Return the [x, y] coordinate for the center point of the cell that contains the specified text.  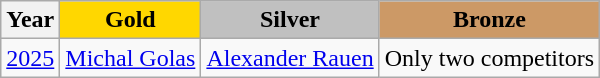
Michal Golas [130, 58]
2025 [30, 58]
Alexander Rauen [290, 58]
Bronze [489, 20]
Year [30, 20]
Only two competitors [489, 58]
Gold [130, 20]
Silver [290, 20]
